Return [x, y] of the center of cell containing provided text 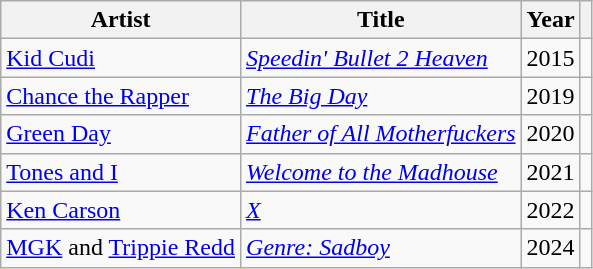
Green Day [121, 134]
2019 [550, 96]
Title [382, 20]
The Big Day [382, 96]
Father of All Motherfuckers [382, 134]
X [382, 210]
Speedin' Bullet 2 Heaven [382, 58]
Tones and I [121, 172]
Chance the Rapper [121, 96]
2021 [550, 172]
Ken Carson [121, 210]
Year [550, 20]
2022 [550, 210]
Genre: Sadboy [382, 248]
2024 [550, 248]
2020 [550, 134]
Artist [121, 20]
2015 [550, 58]
Welcome to the Madhouse [382, 172]
Kid Cudi [121, 58]
MGK and Trippie Redd [121, 248]
